Pinpoint the cell where the given text exists, returning its (x, y) midpoint coordinate. 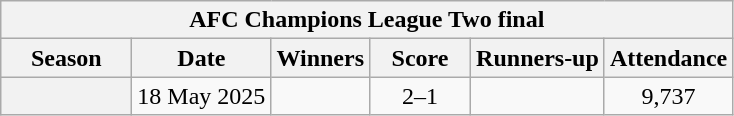
Winners (320, 58)
2–1 (420, 96)
Score (420, 58)
AFC Champions League Two final (367, 20)
Season (66, 58)
Runners-up (538, 58)
Date (202, 58)
Attendance (668, 58)
9,737 (668, 96)
18 May 2025 (202, 96)
